For the text-containing cell, return its midpoint in (x, y) coordinate format. 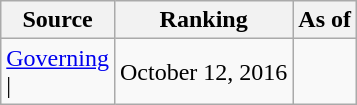
October 12, 2016 (203, 72)
Governing| (58, 72)
As of (325, 20)
Ranking (203, 20)
Source (58, 20)
